Output the [X, Y] coordinate of the center of the cell containing the given text.  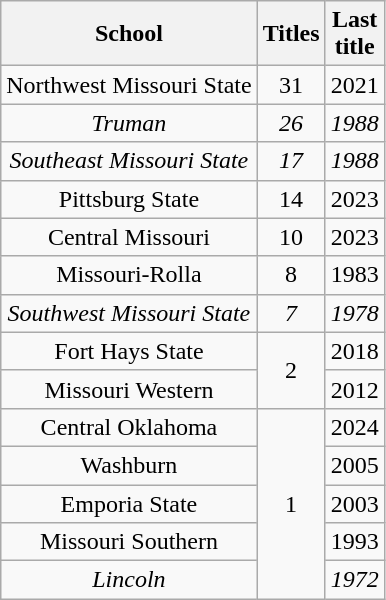
1983 [354, 275]
8 [291, 275]
2003 [354, 503]
Lasttitle [354, 34]
Missouri Western [129, 389]
2024 [354, 427]
Northwest Missouri State [129, 85]
2018 [354, 351]
Missouri Southern [129, 542]
Southeast Missouri State [129, 161]
Fort Hays State [129, 351]
2005 [354, 465]
Central Missouri [129, 237]
17 [291, 161]
1993 [354, 542]
26 [291, 123]
1978 [354, 313]
Lincoln [129, 580]
School [129, 34]
7 [291, 313]
2012 [354, 389]
Pittsburg State [129, 199]
10 [291, 237]
2021 [354, 85]
31 [291, 85]
Central Oklahoma [129, 427]
Southwest Missouri State [129, 313]
Missouri-Rolla [129, 275]
1 [291, 503]
Washburn [129, 465]
2 [291, 370]
1972 [354, 580]
Truman [129, 123]
Titles [291, 34]
14 [291, 199]
Emporia State [129, 503]
